Detect which cell encompasses the target text, then output its [X, Y] center coordinate. 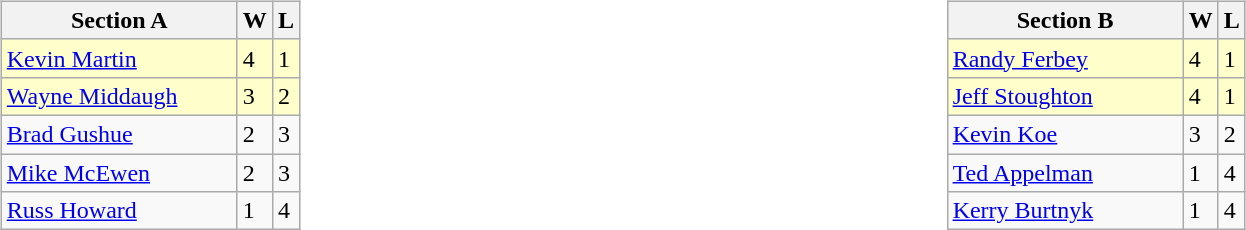
Jeff Stoughton [1065, 96]
Kevin Martin [119, 58]
Kevin Koe [1065, 134]
Randy Ferbey [1065, 58]
Brad Gushue [119, 134]
Wayne Middaugh [119, 96]
Section B [1065, 20]
Kerry Burtnyk [1065, 211]
Russ Howard [119, 211]
Section A [119, 20]
Ted Appelman [1065, 173]
Mike McEwen [119, 173]
